Search for the cell housing the specified text and yield its (x, y) center coordinate. 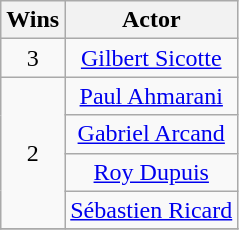
Wins (33, 20)
Roy Dupuis (152, 172)
Paul Ahmarani (152, 96)
2 (33, 153)
3 (33, 58)
Sébastien Ricard (152, 210)
Gilbert Sicotte (152, 58)
Gabriel Arcand (152, 134)
Actor (152, 20)
